Provide the (x, y) coordinate of the cell's center where the given text is located.  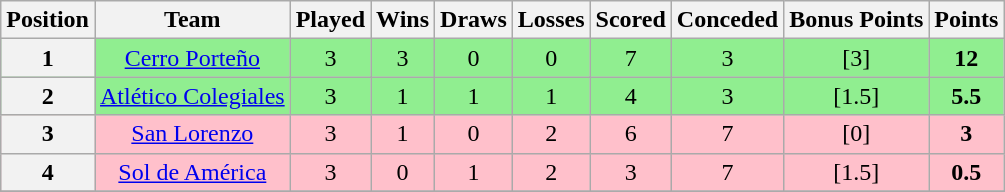
Scored (630, 20)
Losses (551, 20)
San Lorenzo (192, 134)
Conceded (727, 20)
Cerro Porteño (192, 58)
0.5 (966, 172)
Played (330, 20)
[0] (856, 134)
5.5 (966, 96)
12 (966, 58)
Position (48, 20)
Sol de América (192, 172)
Team (192, 20)
Bonus Points (856, 20)
[3] (856, 58)
Draws (474, 20)
Atlético Colegiales (192, 96)
6 (630, 134)
Wins (403, 20)
Points (966, 20)
